Extract the [x, y] coordinate from the center of the cell holding the provided text.  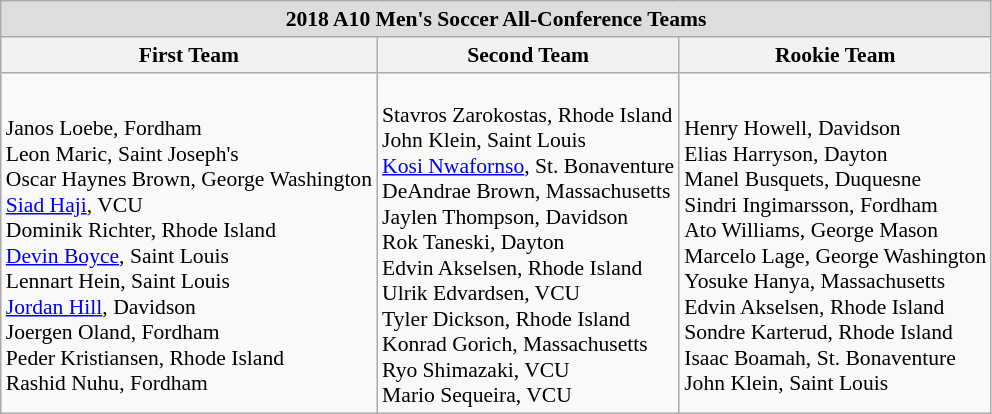
First Team [189, 55]
2018 A10 Men's Soccer All-Conference Teams [496, 19]
Rookie Team [835, 55]
Second Team [528, 55]
